Scan for the cell matching the given text and deliver its [x, y] coordinate at center. 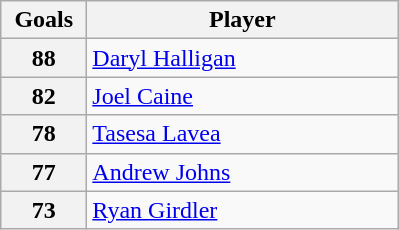
Tasesa Lavea [242, 134]
Goals [44, 20]
Ryan Girdler [242, 210]
82 [44, 96]
Joel Caine [242, 96]
88 [44, 58]
Daryl Halligan [242, 58]
Andrew Johns [242, 172]
77 [44, 172]
73 [44, 210]
78 [44, 134]
Player [242, 20]
